Detect which cell encompasses the target text, then output its (x, y) center coordinate. 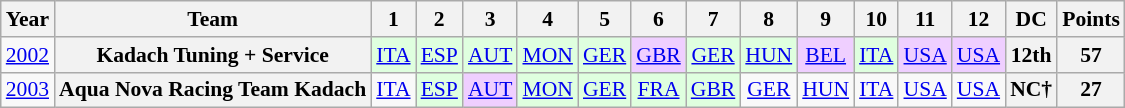
2002 (28, 55)
1 (393, 19)
Year (28, 19)
57 (1091, 55)
3 (490, 19)
4 (548, 19)
6 (658, 19)
5 (604, 19)
Points (1091, 19)
NC† (1031, 90)
10 (876, 19)
27 (1091, 90)
7 (714, 19)
12th (1031, 55)
12 (978, 19)
2 (440, 19)
FRA (658, 90)
DC (1031, 19)
2003 (28, 90)
BEL (826, 55)
8 (768, 19)
11 (924, 19)
Aqua Nova Racing Team Kadach (212, 90)
Kadach Tuning + Service (212, 55)
Team (212, 19)
9 (826, 19)
